From the cell containing the given text, extract its center point as (X, Y) coordinate. 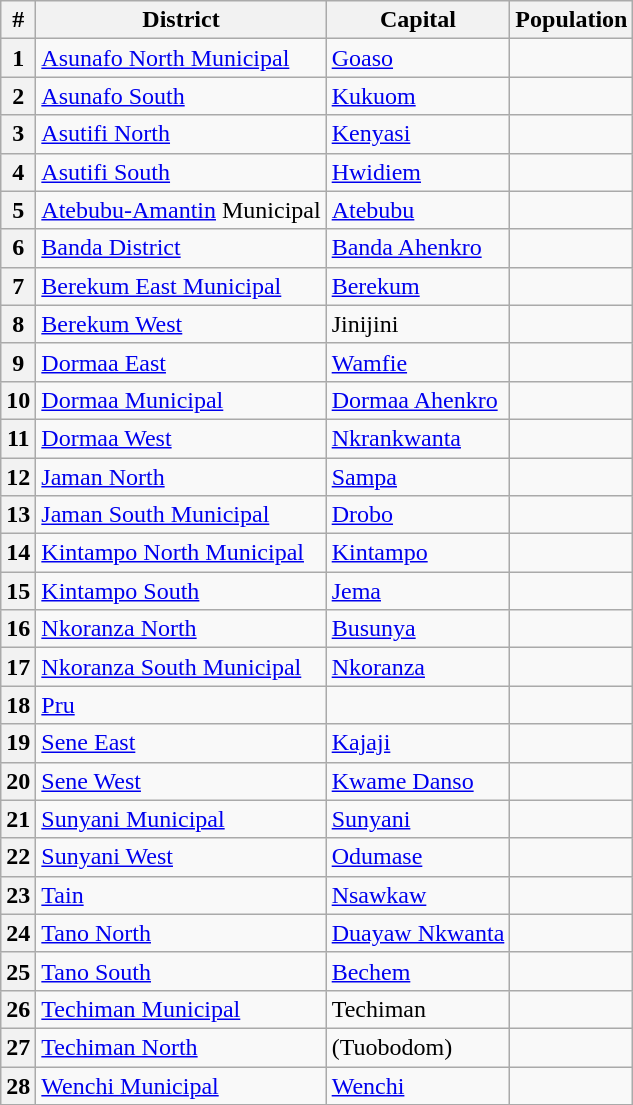
Goaso (418, 58)
Sene West (181, 781)
16 (18, 629)
Pru (181, 705)
Wamfie (418, 362)
Techiman Municipal (181, 1009)
Asunafo North Municipal (181, 58)
Jaman South Municipal (181, 515)
7 (18, 286)
11 (18, 438)
Banda Ahenkro (418, 248)
22 (18, 857)
28 (18, 1085)
Asunafo South (181, 96)
Tain (181, 895)
9 (18, 362)
Berekum (418, 286)
3 (18, 134)
8 (18, 324)
Banda District (181, 248)
Techiman (418, 1009)
14 (18, 553)
Kenyasi (418, 134)
(Tuobodom) (418, 1047)
27 (18, 1047)
23 (18, 895)
Nkrankwanta (418, 438)
2 (18, 96)
Jaman North (181, 477)
Sunyani (418, 819)
25 (18, 971)
Sunyani West (181, 857)
Nsawkaw (418, 895)
Nkoranza (418, 667)
Tano South (181, 971)
18 (18, 705)
Kajaji (418, 743)
Odumase (418, 857)
Kukuom (418, 96)
Sunyani Municipal (181, 819)
Jinijini (418, 324)
Dormaa Municipal (181, 400)
Nkoranza North (181, 629)
Dormaa Ahenkro (418, 400)
12 (18, 477)
Wenchi (418, 1085)
10 (18, 400)
Bechem (418, 971)
15 (18, 591)
Wenchi Municipal (181, 1085)
Berekum West (181, 324)
# (18, 20)
20 (18, 781)
District (181, 20)
Population (572, 20)
Tano North (181, 933)
17 (18, 667)
21 (18, 819)
Kintampo South (181, 591)
Atebubu-Amantin Municipal (181, 210)
Duayaw Nkwanta (418, 933)
26 (18, 1009)
Dormaa East (181, 362)
Asutifi South (181, 172)
Kintampo (418, 553)
Techiman North (181, 1047)
Nkoranza South Municipal (181, 667)
Sampa (418, 477)
1 (18, 58)
5 (18, 210)
Jema (418, 591)
24 (18, 933)
19 (18, 743)
6 (18, 248)
4 (18, 172)
Drobo (418, 515)
Hwidiem (418, 172)
Atebubu (418, 210)
Berekum East Municipal (181, 286)
13 (18, 515)
Sene East (181, 743)
Asutifi North (181, 134)
Capital (418, 20)
Dormaa West (181, 438)
Kintampo North Municipal (181, 553)
Kwame Danso (418, 781)
Busunya (418, 629)
